For the text-containing cell, return its midpoint in [x, y] coordinate format. 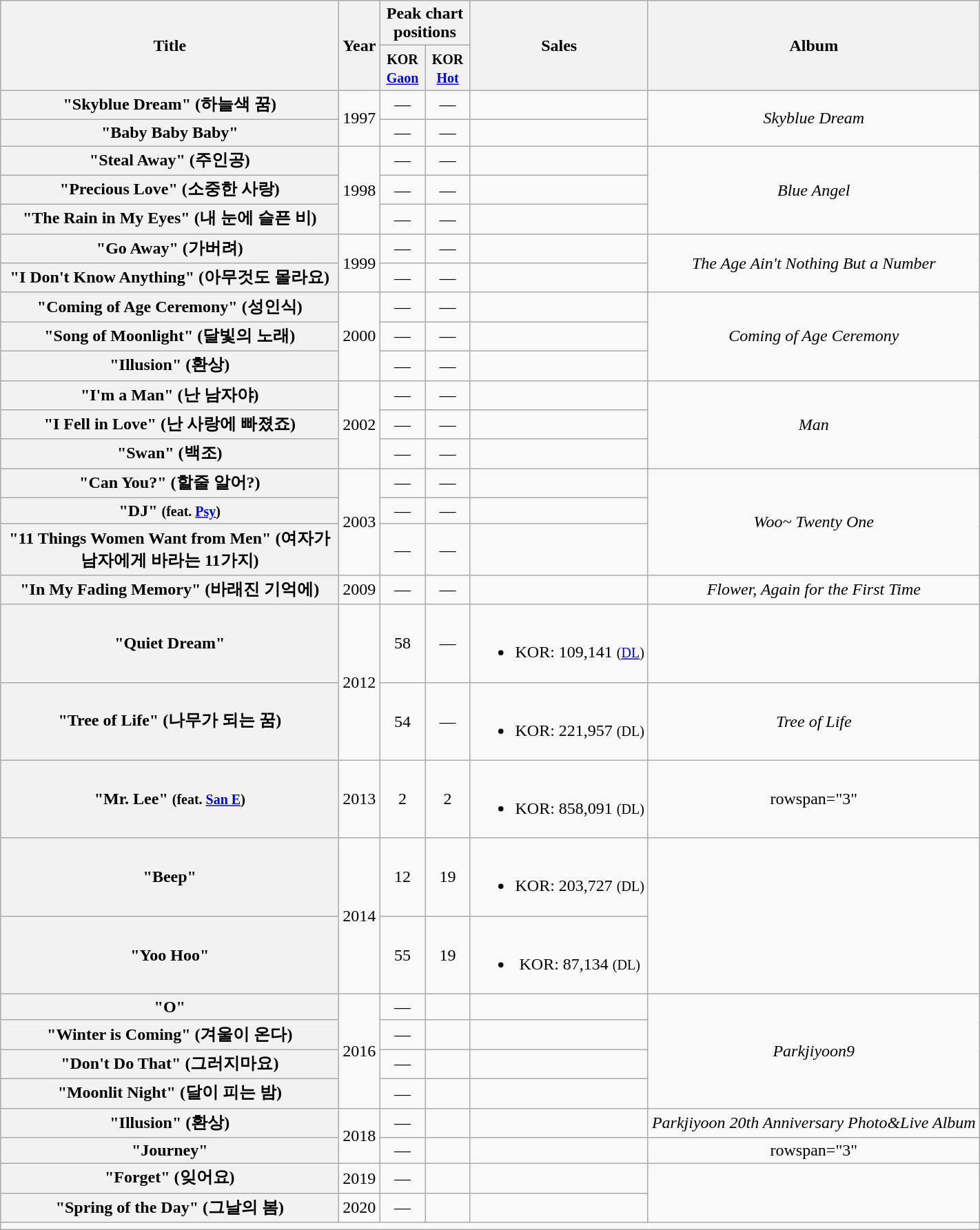
"11 Things Women Want from Men" (여자가 남자에게 바라는 11가지) [170, 549]
"Journey" [170, 1151]
"O" [170, 1007]
2016 [360, 1051]
55 [402, 955]
Parkjiyoon9 [813, 1051]
"Forget" (잊어요) [170, 1178]
Year [360, 45]
1997 [360, 119]
The Age Ain't Nothing But a Number [813, 263]
KOR: 87,134 (DL) [559, 955]
"Yoo Hoo" [170, 955]
58 [402, 644]
"I Fell in Love" (난 사랑에 빠졌죠) [170, 424]
"In My Fading Memory" (바래진 기억에) [170, 590]
2002 [360, 424]
"Beep" [170, 877]
Album [813, 45]
Man [813, 424]
Flower, Again for the First Time [813, 590]
Sales [559, 45]
KOR: 858,091 (DL) [559, 799]
2012 [360, 682]
"I'm a Man" (난 남자야) [170, 396]
1999 [360, 263]
Skyblue Dream [813, 119]
Coming of Age Ceremony [813, 336]
KOR: 221,957 (DL) [559, 721]
2009 [360, 590]
"Baby Baby Baby" [170, 132]
Woo~ Twenty One [813, 522]
1998 [360, 190]
Tree of Life [813, 721]
"I Don't Know Anything" (아무것도 몰라요) [170, 278]
"Moonlit Night" (달이 피는 밤) [170, 1093]
KORGaon [402, 68]
2019 [360, 1178]
2018 [360, 1136]
KOR: 109,141 (DL) [559, 644]
54 [402, 721]
"Song of Moonlight" (달빛의 노래) [170, 336]
"DJ" (feat. Psy) [170, 511]
"Skyblue Dream" (하늘색 꿈) [170, 105]
2013 [360, 799]
2000 [360, 336]
Peak chart positions [425, 23]
"Mr. Lee" (feat. San E) [170, 799]
2003 [360, 522]
"Can You?" (할줄 알어?) [170, 484]
Title [170, 45]
"Swan" (백조) [170, 453]
Parkjiyoon 20th Anniversary Photo&Live Album [813, 1123]
KOR: 203,727 (DL) [559, 877]
"Steal Away" (주인공) [170, 161]
"Tree of Life" (나무가 되는 꿈) [170, 721]
"Don't Do That" (그러지마요) [170, 1064]
Blue Angel [813, 190]
"Quiet Dream" [170, 644]
"Coming of Age Ceremony" (성인식) [170, 307]
2014 [360, 916]
"The Rain in My Eyes" (내 눈에 슬픈 비) [170, 219]
"Winter is Coming" (겨울이 온다) [170, 1035]
12 [402, 877]
"Go Away" (가버려) [170, 248]
2020 [360, 1207]
KORHot [448, 68]
"Spring of the Day" (그날의 봄) [170, 1207]
"Precious Love" (소중한 사랑) [170, 190]
